Return [x, y] of the center of cell containing provided text 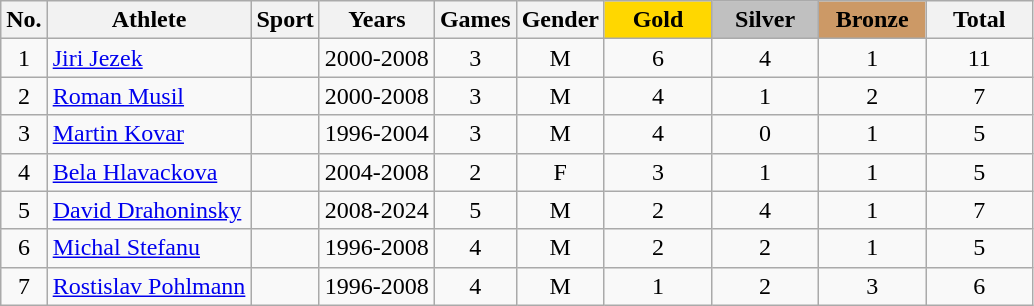
Martin Kovar [149, 134]
Roman Musil [149, 96]
Games [475, 20]
David Drahoninsky [149, 210]
1996-2004 [376, 134]
Michal Stefanu [149, 248]
Sport [285, 20]
No. [24, 20]
Gold [658, 20]
Athlete [149, 20]
Rostislav Pohlmann [149, 286]
Silver [766, 20]
2004-2008 [376, 172]
0 [766, 134]
Gender [560, 20]
11 [980, 58]
Jiri Jezek [149, 58]
Bronze [872, 20]
Years [376, 20]
Bela Hlavackova [149, 172]
F [560, 172]
2008-2024 [376, 210]
Total [980, 20]
